Search for the cell housing the specified text and yield its (X, Y) center coordinate. 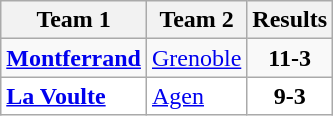
La Voulte (74, 96)
Grenoble (196, 58)
9-3 (290, 96)
Results (290, 20)
Agen (196, 96)
11-3 (290, 58)
Team 1 (74, 20)
Team 2 (196, 20)
Montferrand (74, 58)
